For the text-containing cell, return its midpoint in (X, Y) coordinate format. 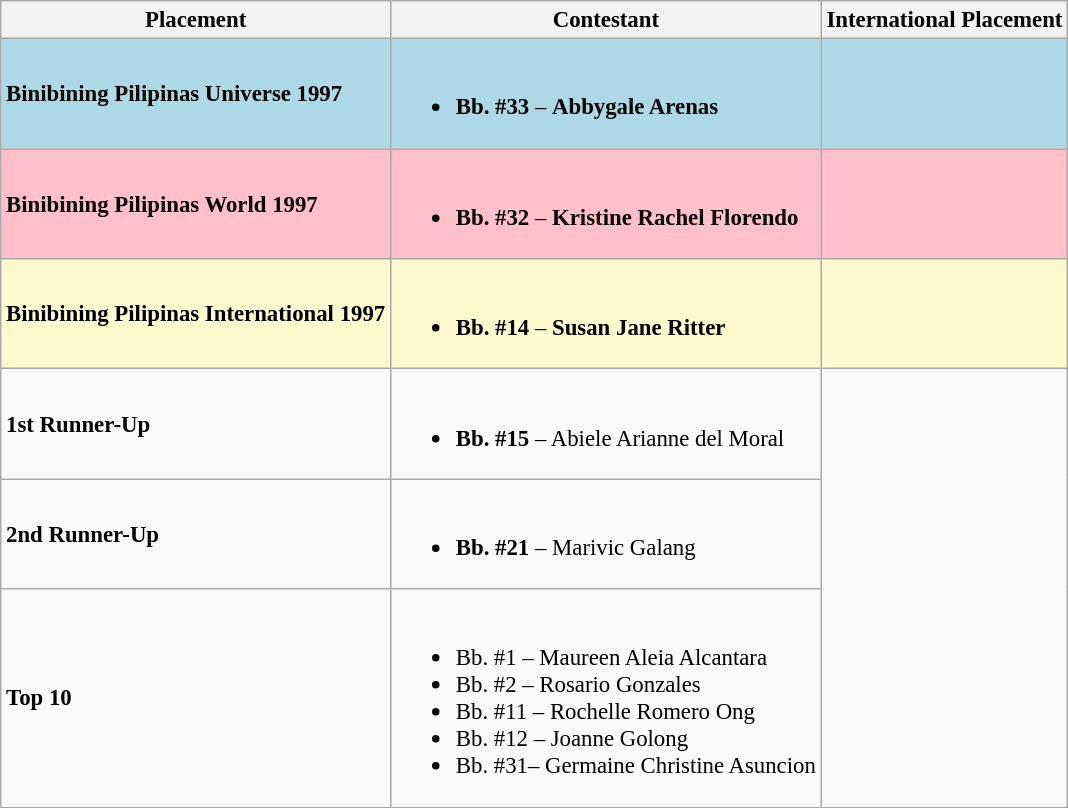
International Placement (944, 20)
Bb. #33 – Abbygale Arenas (606, 94)
1st Runner-Up (196, 424)
Bb. #15 – Abiele Arianne del Moral (606, 424)
Top 10 (196, 698)
Contestant (606, 20)
Bb. #14 – Susan Jane Ritter (606, 314)
Bb. #21 – Marivic Galang (606, 534)
Binibining Pilipinas Universe 1997 (196, 94)
Binibining Pilipinas International 1997 (196, 314)
Bb. #32 – Kristine Rachel Florendo (606, 204)
Bb. #1 – Maureen Aleia AlcantaraBb. #2 – Rosario GonzalesBb. #11 – Rochelle Romero OngBb. #12 – Joanne GolongBb. #31– Germaine Christine Asuncion (606, 698)
2nd Runner-Up (196, 534)
Binibining Pilipinas World 1997 (196, 204)
Placement (196, 20)
